Detect which cell encompasses the target text, then output its (X, Y) center coordinate. 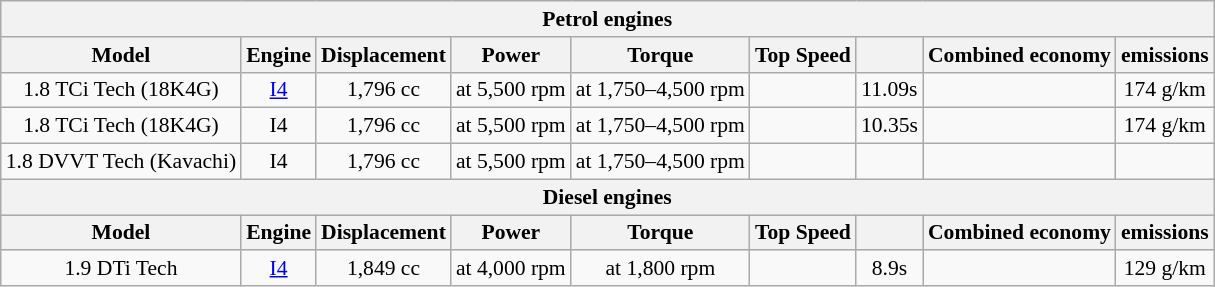
at 4,000 rpm (511, 269)
1,849 cc (384, 269)
1.9 DTi Tech (121, 269)
1.8 DVVT Tech (Kavachi) (121, 162)
129 g/km (1165, 269)
8.9s (890, 269)
at 1,800 rpm (660, 269)
10.35s (890, 126)
Diesel engines (608, 197)
11.09s (890, 90)
Petrol engines (608, 19)
